Scan for the cell matching the given text and deliver its [X, Y] coordinate at center. 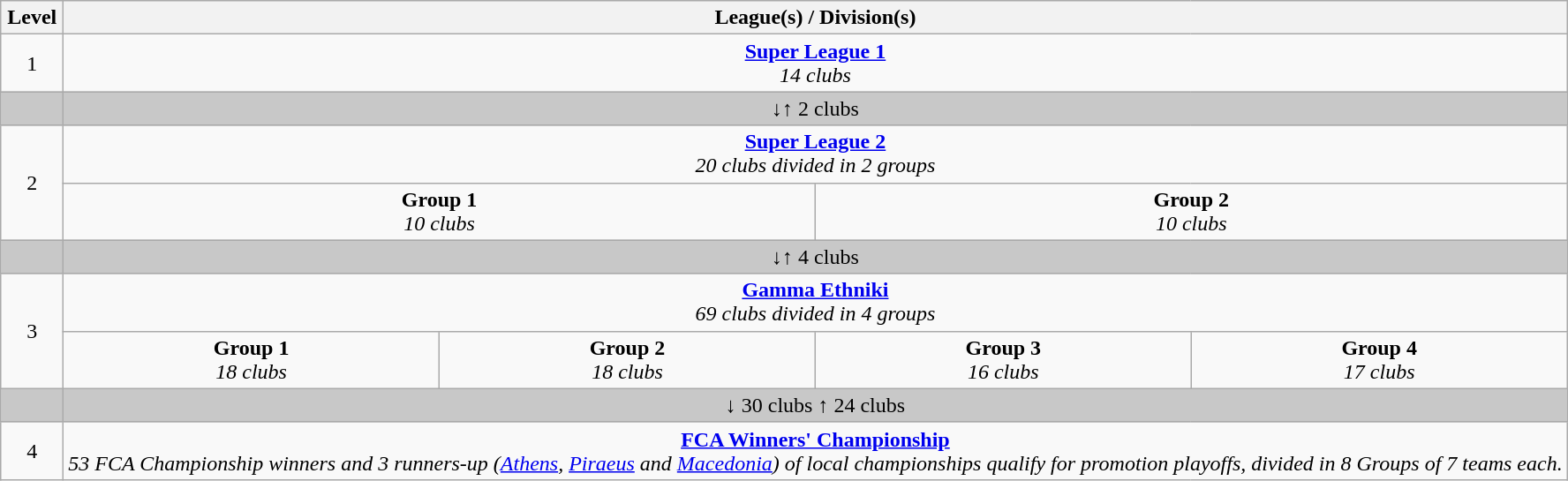
Group 316 clubs [1003, 360]
Gamma Ethniki69 clubs divided in 4 groups [816, 302]
Level [32, 18]
Group 218 clubs [628, 360]
↓ 30 clubs ↑ 24 clubs [816, 405]
Group 118 clubs [252, 360]
League(s) / Division(s) [816, 18]
3 [32, 331]
2 [32, 183]
Super League 220 clubs divided in 2 groups [816, 154]
↓↑ 4 clubs [816, 257]
↓↑ 2 clubs [816, 109]
Group 210 clubs [1191, 212]
Group 417 clubs [1379, 360]
Super League 114 clubs [816, 64]
4 [32, 450]
1 [32, 64]
Group 110 clubs [440, 212]
